Detect which cell encompasses the target text, then output its [X, Y] center coordinate. 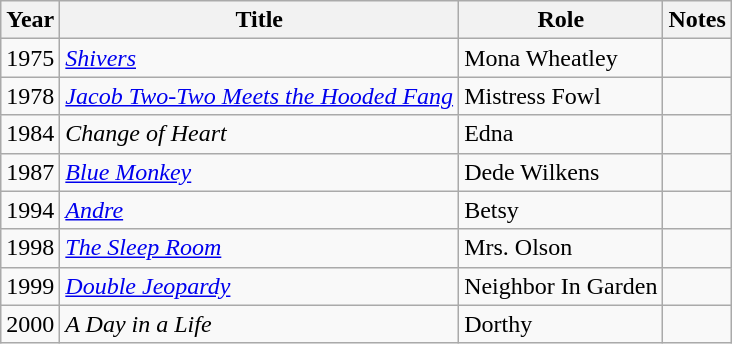
Neighbor In Garden [561, 286]
2000 [30, 324]
A Day in a Life [260, 324]
The Sleep Room [260, 248]
Notes [697, 20]
Year [30, 20]
Title [260, 20]
Mrs. Olson [561, 248]
Jacob Two-Two Meets the Hooded Fang [260, 96]
Blue Monkey [260, 172]
Andre [260, 210]
1999 [30, 286]
Dorthy [561, 324]
1984 [30, 134]
1998 [30, 248]
Mona Wheatley [561, 58]
Edna [561, 134]
Change of Heart [260, 134]
1994 [30, 210]
Mistress Fowl [561, 96]
Shivers [260, 58]
1975 [30, 58]
Dede Wilkens [561, 172]
1978 [30, 96]
1987 [30, 172]
Betsy [561, 210]
Double Jeopardy [260, 286]
Role [561, 20]
